Output the (x, y) coordinate of the center of the cell containing the given text.  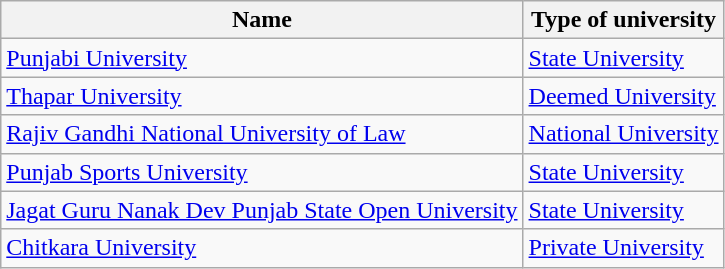
Rajiv Gandhi National University of Law (262, 134)
Punjabi University (262, 58)
Name (262, 20)
Thapar University (262, 96)
Deemed University (624, 96)
Jagat Guru Nanak Dev Punjab State Open University (262, 210)
Private University (624, 248)
National University (624, 134)
Punjab Sports University (262, 172)
Chitkara University (262, 248)
Type of university (624, 20)
